Locate the cell with the specified text and output its (X, Y) center coordinate. 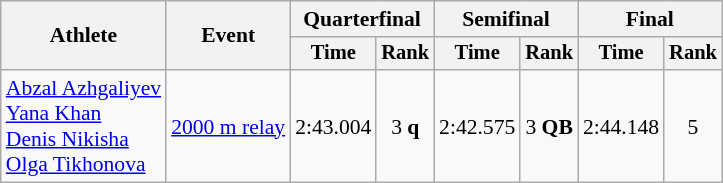
3 q (405, 126)
Quarterfinal (362, 19)
2:44.148 (621, 126)
2:43.004 (333, 126)
Abzal AzhgaliyevYana KhanDenis NikishaOlga Tikhonova (84, 126)
Final (650, 19)
Athlete (84, 36)
Semifinal (506, 19)
2000 m relay (228, 126)
5 (693, 126)
3 QB (549, 126)
2:42.575 (477, 126)
Event (228, 36)
